Search for the cell housing the specified text and yield its [X, Y] center coordinate. 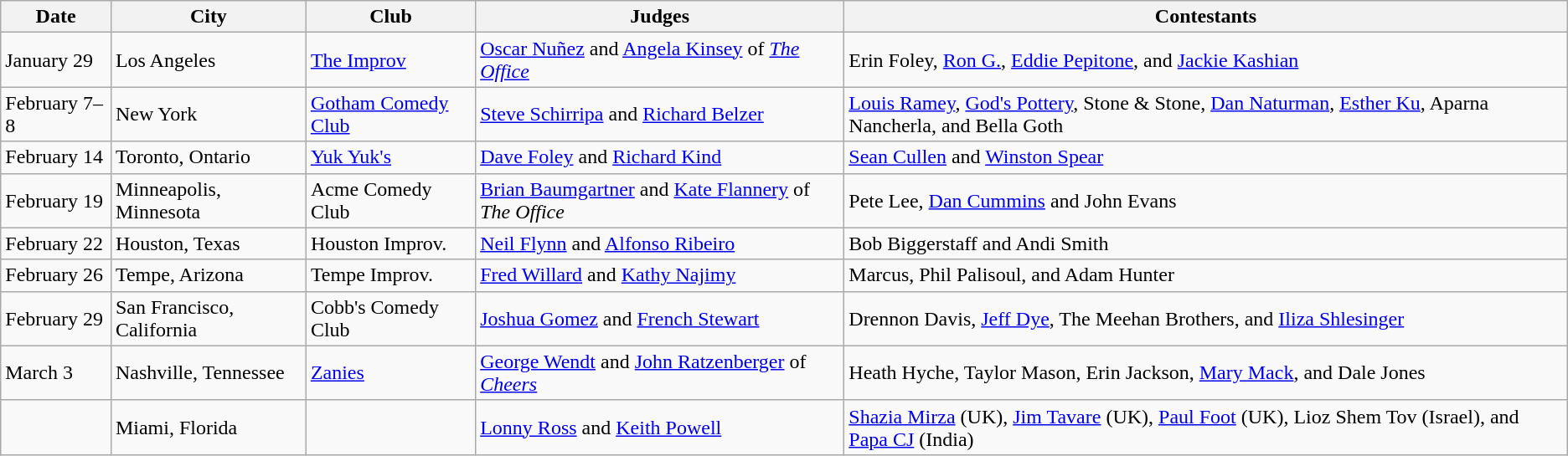
Bob Biggerstaff and Andi Smith [1206, 243]
Neil Flynn and Alfonso Ribeiro [660, 243]
February 29 [56, 318]
Lonny Ross and Keith Powell [660, 427]
Toronto, Ontario [208, 157]
Cobb's Comedy Club [390, 318]
Nashville, Tennessee [208, 373]
February 7–8 [56, 114]
Tempe, Arizona [208, 275]
Tempe Improv. [390, 275]
Brian Baumgartner and Kate Flannery of The Office [660, 201]
Erin Foley, Ron G., Eddie Pepitone, and Jackie Kashian [1206, 60]
February 19 [56, 201]
Marcus, Phil Palisoul, and Adam Hunter [1206, 275]
Steve Schirripa and Richard Belzer [660, 114]
Club [390, 17]
February 26 [56, 275]
March 3 [56, 373]
Yuk Yuk's [390, 157]
Heath Hyche, Taylor Mason, Erin Jackson, Mary Mack, and Dale Jones [1206, 373]
Gotham Comedy Club [390, 114]
Contestants [1206, 17]
January 29 [56, 60]
Los Angeles [208, 60]
George Wendt and John Ratzenberger of Cheers [660, 373]
Houston Improv. [390, 243]
Date [56, 17]
Pete Lee, Dan Cummins and John Evans [1206, 201]
Oscar Nuñez and Angela Kinsey of The Office [660, 60]
February 22 [56, 243]
Shazia Mirza (UK), Jim Tavare (UK), Paul Foot (UK), Lioz Shem Tov (Israel), and Papa CJ (India) [1206, 427]
New York [208, 114]
February 14 [56, 157]
Drennon Davis, Jeff Dye, The Meehan Brothers, and Iliza Shlesinger [1206, 318]
City [208, 17]
Houston, Texas [208, 243]
Miami, Florida [208, 427]
Louis Ramey, God's Pottery, Stone & Stone, Dan Naturman, Esther Ku, Aparna Nancherla, and Bella Goth [1206, 114]
Dave Foley and Richard Kind [660, 157]
Judges [660, 17]
San Francisco, California [208, 318]
Acme Comedy Club [390, 201]
Minneapolis, Minnesota [208, 201]
Sean Cullen and Winston Spear [1206, 157]
The Improv [390, 60]
Joshua Gomez and French Stewart [660, 318]
Zanies [390, 373]
Fred Willard and Kathy Najimy [660, 275]
